Scan for the cell matching the given text and deliver its [x, y] coordinate at center. 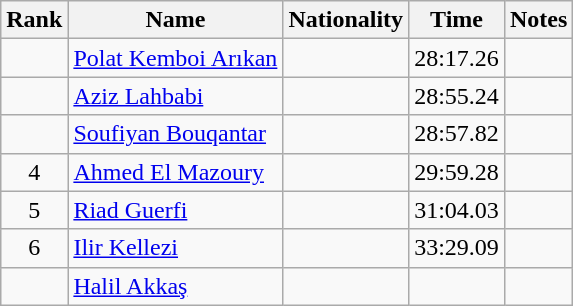
31:04.03 [457, 210]
Rank [34, 20]
5 [34, 210]
Aziz Lahbabi [176, 96]
28:55.24 [457, 96]
Nationality [346, 20]
Polat Kemboi Arıkan [176, 58]
Name [176, 20]
28:17.26 [457, 58]
Ilir Kellezi [176, 248]
Soufiyan Bouqantar [176, 134]
Ahmed El Mazoury [176, 172]
Notes [538, 20]
Time [457, 20]
28:57.82 [457, 134]
Riad Guerfi [176, 210]
33:29.09 [457, 248]
Halil Akkaş [176, 286]
29:59.28 [457, 172]
6 [34, 248]
4 [34, 172]
